Return the (x, y) coordinate for the center point of the cell that contains the specified text.  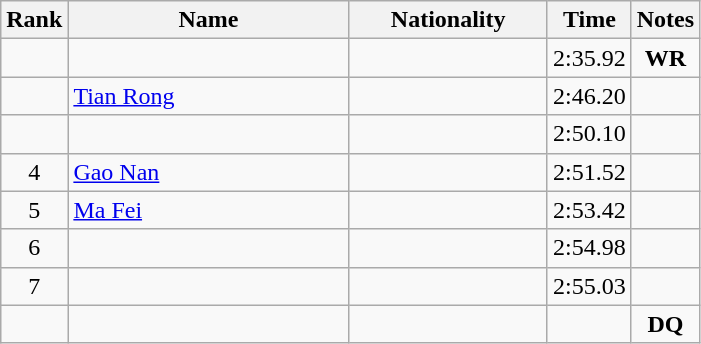
5 (34, 210)
2:53.42 (589, 210)
2:35.92 (589, 58)
Notes (665, 20)
Rank (34, 20)
DQ (665, 324)
Nationality (448, 20)
WR (665, 58)
Time (589, 20)
Ma Fei (208, 210)
2:54.98 (589, 248)
4 (34, 172)
2:46.20 (589, 96)
Tian Rong (208, 96)
2:55.03 (589, 286)
Gao Nan (208, 172)
2:51.52 (589, 172)
Name (208, 20)
7 (34, 286)
6 (34, 248)
2:50.10 (589, 134)
